Pinpoint the cell where the given text exists, returning its [X, Y] midpoint coordinate. 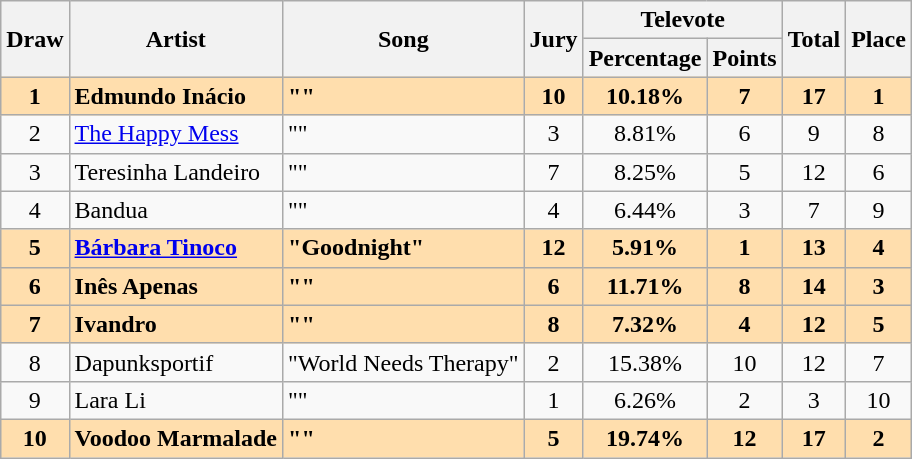
Dapunksportif [176, 362]
Teresinha Landeiro [176, 172]
8.81% [645, 134]
The Happy Mess [176, 134]
Bandua [176, 210]
Lara Li [176, 400]
Edmundo Inácio [176, 96]
Artist [176, 39]
6.26% [645, 400]
8.25% [645, 172]
Voodoo Marmalade [176, 438]
15.38% [645, 362]
Ivandro [176, 324]
"Goodnight" [404, 248]
Song [404, 39]
"World Needs Therapy" [404, 362]
7.32% [645, 324]
19.74% [645, 438]
5.91% [645, 248]
14 [814, 286]
Draw [35, 39]
Jury [554, 39]
Televote [682, 20]
10.18% [645, 96]
Inês Apenas [176, 286]
Points [744, 58]
Bárbara Tinoco [176, 248]
Place [879, 39]
Total [814, 39]
11.71% [645, 286]
Percentage [645, 58]
6.44% [645, 210]
13 [814, 248]
